Identify which cell holds the provided text, then report its [x, y] central coordinate. 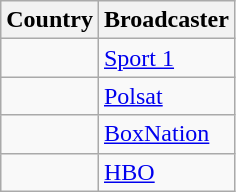
Broadcaster [166, 20]
BoxNation [166, 134]
Country [50, 20]
Sport 1 [166, 58]
HBO [166, 172]
Polsat [166, 96]
